Output the (X, Y) coordinate of the center of the cell containing the given text.  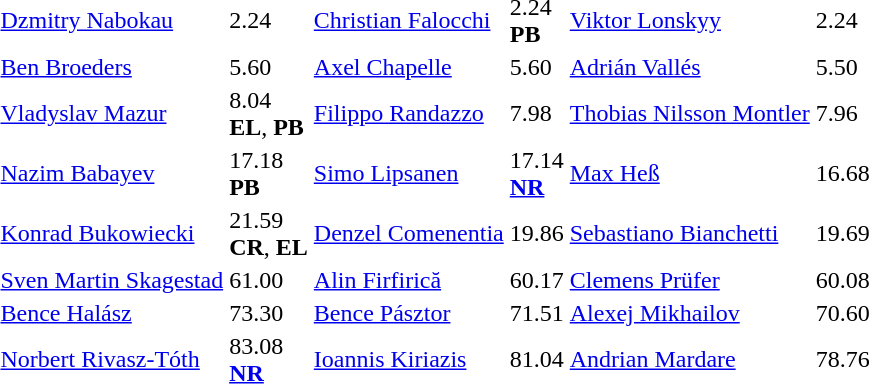
Denzel Comenentia (408, 234)
Alin Firfirică (408, 280)
17.14NR (536, 174)
Thobias Nilsson Montler (690, 114)
Bence Pásztor (408, 313)
19.86 (536, 234)
Max Heß (690, 174)
7.98 (536, 114)
61.00 (269, 280)
71.51 (536, 313)
Sebastiano Bianchetti (690, 234)
17.18PB (269, 174)
73.30 (269, 313)
21.59CR, EL (269, 234)
Adrián Vallés (690, 67)
Simo Lipsanen (408, 174)
Clemens Prüfer (690, 280)
60.17 (536, 280)
Filippo Randazzo (408, 114)
8.04EL, PB (269, 114)
Alexej Mikhailov (690, 313)
Axel Chapelle (408, 67)
